Search for the cell housing the specified text and yield its (x, y) center coordinate. 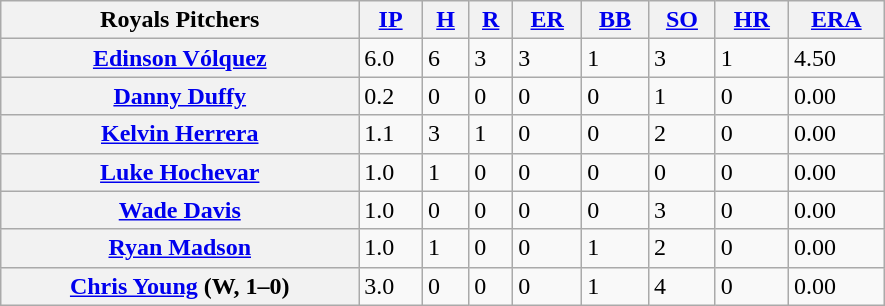
R (491, 20)
6.0 (391, 58)
1.1 (391, 134)
Wade Davis (180, 210)
SO (682, 20)
4 (682, 286)
H (445, 20)
Edinson Vólquez (180, 58)
BB (616, 20)
0.2 (391, 96)
ER (548, 20)
ERA (836, 20)
4.50 (836, 58)
6 (445, 58)
HR (752, 20)
Royals Pitchers (180, 20)
3.0 (391, 286)
IP (391, 20)
Luke Hochevar (180, 172)
Ryan Madson (180, 248)
Chris Young (W, 1–0) (180, 286)
Kelvin Herrera (180, 134)
Danny Duffy (180, 96)
